From the cell containing the given text, extract its center point as (X, Y) coordinate. 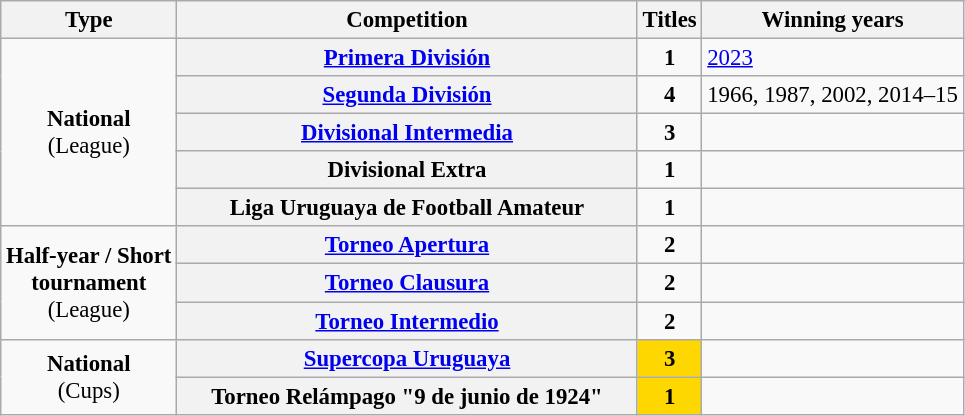
Competition (408, 20)
Half-year / Shorttournament(League) (89, 282)
1966, 1987, 2002, 2014–15 (832, 95)
National(League) (89, 133)
Primera División (408, 58)
Segunda División (408, 95)
Type (89, 20)
Torneo Clausura (408, 283)
2023 (832, 58)
Supercopa Uruguaya (408, 358)
Torneo Apertura (408, 245)
Divisional Intermedia (408, 133)
4 (670, 95)
Torneo Relámpago "9 de junio de 1924" (408, 396)
Titles (670, 20)
Divisional Extra (408, 170)
Torneo Intermedio (408, 321)
Liga Uruguaya de Football Amateur (408, 208)
Winning years (832, 20)
National(Cups) (89, 376)
